For the text-containing cell, return its midpoint in (x, y) coordinate format. 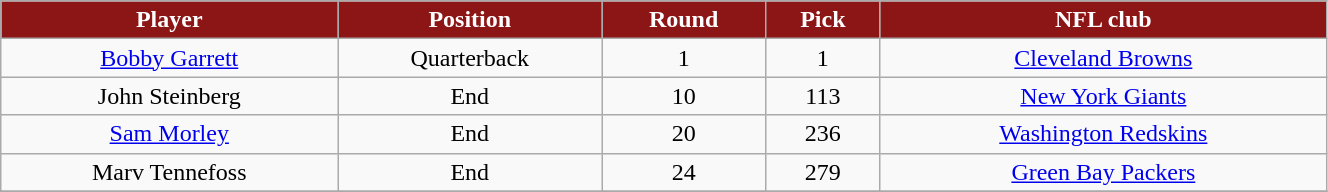
10 (684, 96)
20 (684, 134)
24 (684, 172)
Sam Morley (170, 134)
Marv Tennefoss (170, 172)
NFL club (1103, 20)
Player (170, 20)
Bobby Garrett (170, 58)
Position (470, 20)
John Steinberg (170, 96)
Green Bay Packers (1103, 172)
Pick (822, 20)
Quarterback (470, 58)
Washington Redskins (1103, 134)
279 (822, 172)
113 (822, 96)
Round (684, 20)
Cleveland Browns (1103, 58)
236 (822, 134)
New York Giants (1103, 96)
